Determine the [X, Y] coordinate at the center of the cell enclosing the given text.  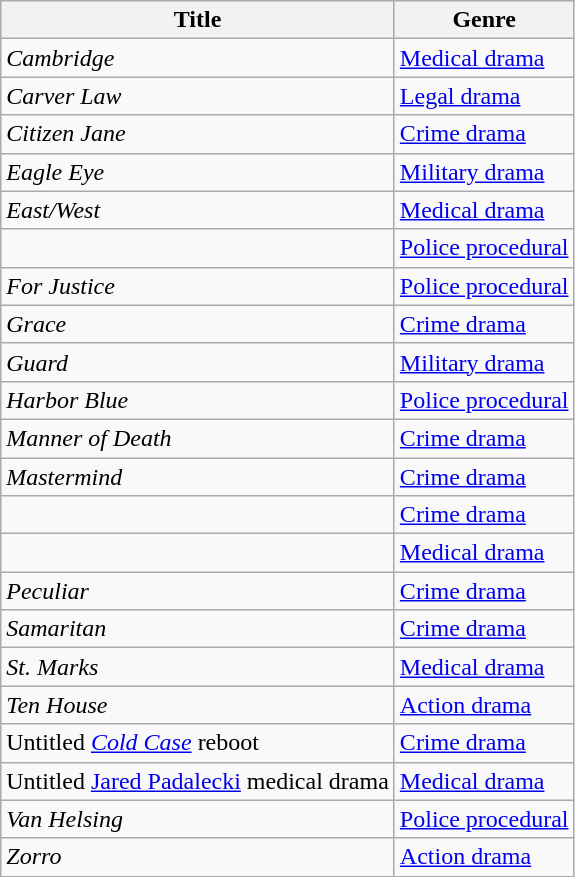
Guard [198, 362]
Mastermind [198, 477]
Untitled Cold Case reboot [198, 743]
Samaritan [198, 629]
Genre [484, 20]
Manner of Death [198, 438]
Citizen Jane [198, 134]
East/West [198, 210]
Title [198, 20]
Peculiar [198, 591]
Cambridge [198, 58]
St. Marks [198, 667]
Ten House [198, 705]
Grace [198, 324]
For Justice [198, 286]
Eagle Eye [198, 172]
Harbor Blue [198, 400]
Van Helsing [198, 819]
Legal drama [484, 96]
Zorro [198, 857]
Untitled Jared Padalecki medical drama [198, 781]
Carver Law [198, 96]
